Detect which cell encompasses the target text, then output its [x, y] center coordinate. 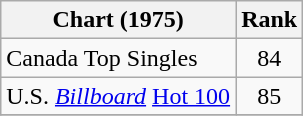
85 [270, 96]
84 [270, 58]
Canada Top Singles [118, 58]
Rank [270, 20]
Chart (1975) [118, 20]
U.S. Billboard Hot 100 [118, 96]
